Locate the cell with the specified text and output its [X, Y] center coordinate. 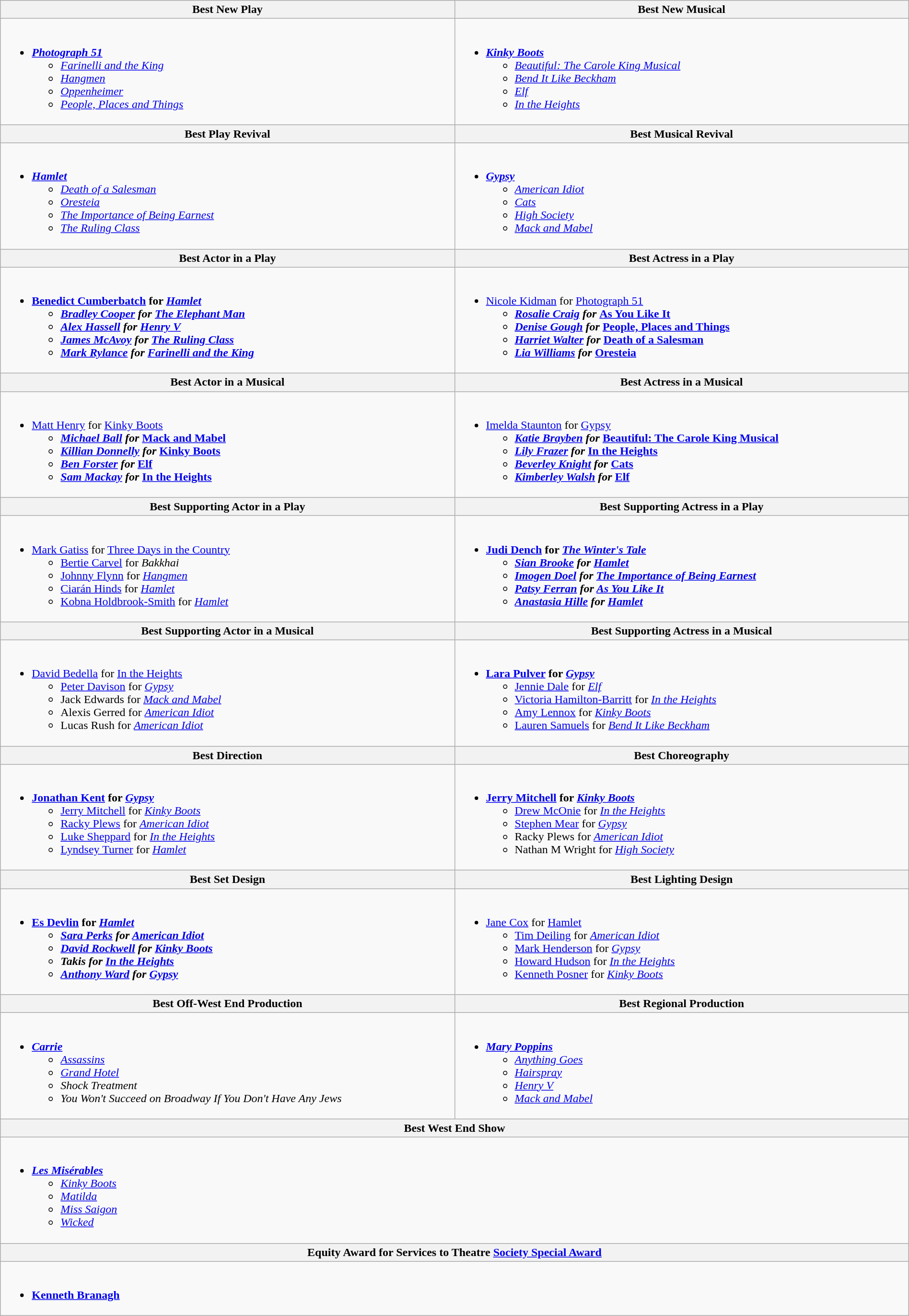
Best Supporting Actor in a Musical [227, 631]
CarrieAssassinsGrand HotelShock TreatmentYou Won't Succeed on Broadway If You Don't Have Any Jews [227, 1066]
Best New Play [227, 10]
Best Choreography [682, 755]
Best Off-West End Production [227, 1004]
Kinky BootsBeautiful: The Carole King MusicalBend It Like BeckhamElfIn the Heights [682, 72]
Best Lighting Design [682, 880]
GypsyAmerican IdiotCatsHigh SocietyMack and Mabel [682, 196]
Photograph 51Farinelli and the KingHangmenOppenheimerPeople, Places and Things [227, 72]
HamletDeath of a SalesmanOresteiaThe Importance of Being EarnestThe Ruling Class [227, 196]
David Bedella for In the HeightsPeter Davison for GypsyJack Edwards for Mack and MabelAlexis Gerred for American IdiotLucas Rush for American Idiot [227, 693]
Jonathan Kent for GypsyJerry Mitchell for Kinky BootsRacky Plews for American IdiotLuke Sheppard for In the HeightsLyndsey Turner for Hamlet [227, 817]
Best Actress in a Play [682, 258]
Les MisérablesKinky BootsMatildaMiss SaigonWicked [454, 1190]
Best Supporting Actress in a Musical [682, 631]
Best Actor in a Play [227, 258]
Best Play Revival [227, 134]
Matt Henry for Kinky BootsMichael Ball for Mack and MabelKillian Donnelly for Kinky BootsBen Forster for ElfSam Mackay for In the Heights [227, 444]
Jane Cox for HamletTim Deiling for American IdiotMark Henderson for GypsyHoward Hudson for In the HeightsKenneth Posner for Kinky Boots [682, 942]
Best Actress in a Musical [682, 382]
Best Set Design [227, 880]
Kenneth Branagh [454, 1288]
Jerry Mitchell for Kinky BootsDrew McOnie for In the HeightsStephen Mear for GypsyRacky Plews for American IdiotNathan M Wright for High Society [682, 817]
Best Supporting Actor in a Play [227, 506]
Equity Award for Services to Theatre Society Special Award [454, 1252]
Best Regional Production [682, 1004]
Best Direction [227, 755]
Best New Musical [682, 10]
Best Musical Revival [682, 134]
Best Actor in a Musical [227, 382]
Best Supporting Actress in a Play [682, 506]
Mark Gatiss for Three Days in the CountryBertie Carvel for BakkhaiJohnny Flynn for HangmenCiarán Hinds for HamletKobna Holdbrook-Smith for Hamlet [227, 569]
Es Devlin for HamletSara Perks for American IdiotDavid Rockwell for Kinky BootsTakis for In the HeightsAnthony Ward for Gypsy [227, 942]
Lara Pulver for GypsyJennie Dale for ElfVictoria Hamilton-Barritt for In the HeightsAmy Lennox for Kinky BootsLauren Samuels for Bend It Like Beckham [682, 693]
Best West End Show [454, 1128]
Mary PoppinsAnything GoesHairsprayHenry VMack and Mabel [682, 1066]
